Locate the cell with the specified text and output its [X, Y] center coordinate. 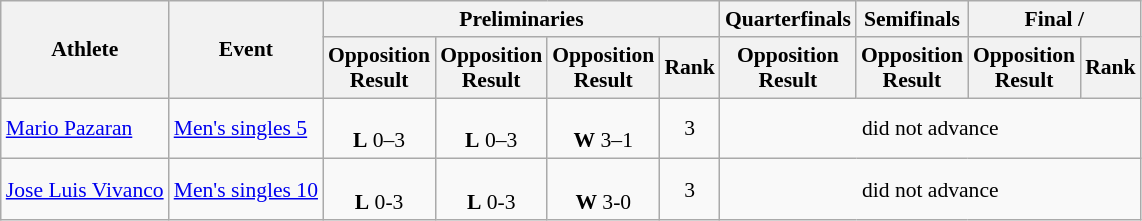
Semifinals [912, 19]
Jose Luis Vivanco [85, 190]
Preliminaries [522, 19]
W 3–1 [603, 128]
Mario Pazaran [85, 128]
Quarterfinals [788, 19]
Men's singles 10 [246, 190]
W 3-0 [603, 190]
Event [246, 50]
Final / [1054, 19]
Men's singles 5 [246, 128]
Athlete [85, 50]
